Return [X, Y] of the center of cell containing provided text 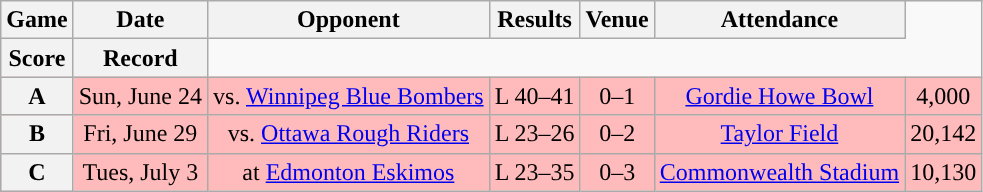
10,130 [944, 172]
L 23–35 [534, 172]
at Edmonton Eskimos [349, 172]
L 40–41 [534, 96]
Record [140, 58]
L 23–26 [534, 134]
Venue [617, 20]
Tues, July 3 [140, 172]
Fri, June 29 [140, 134]
Opponent [349, 20]
Commonwealth Stadium [779, 172]
4,000 [944, 96]
Game [37, 20]
Gordie Howe Bowl [779, 96]
Score [37, 58]
Attendance [779, 20]
A [37, 96]
Taylor Field [779, 134]
0–1 [617, 96]
20,142 [944, 134]
Results [534, 20]
vs. Winnipeg Blue Bombers [349, 96]
vs. Ottawa Rough Riders [349, 134]
B [37, 134]
Sun, June 24 [140, 96]
Date [140, 20]
0–3 [617, 172]
0–2 [617, 134]
C [37, 172]
